From the cell containing the given text, extract its center point as (X, Y) coordinate. 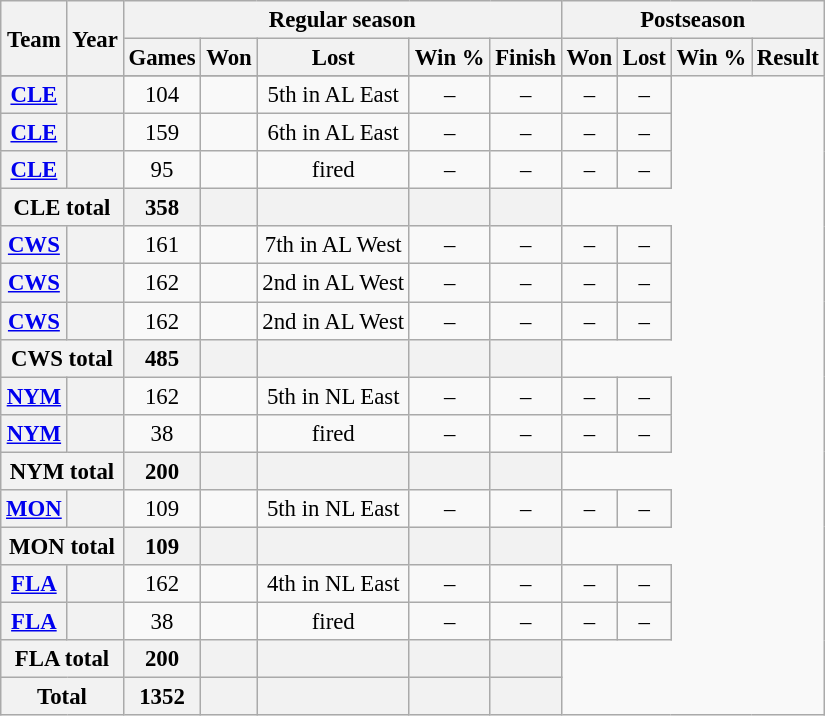
104 (162, 95)
4th in NL East (333, 584)
NYM total (62, 471)
CLE total (62, 208)
159 (162, 133)
7th in AL West (333, 245)
95 (162, 170)
485 (162, 358)
Regular season (342, 20)
MON (34, 509)
358 (162, 208)
Year (95, 38)
Postseason (692, 20)
Team (34, 38)
5th in AL East (333, 95)
Result (788, 58)
MON total (62, 546)
Total (62, 697)
1352 (162, 697)
FLA total (62, 659)
Finish (526, 58)
Games (162, 58)
6th in AL East (333, 133)
161 (162, 245)
CWS total (62, 358)
